Return (X, Y) of the center of cell containing provided text 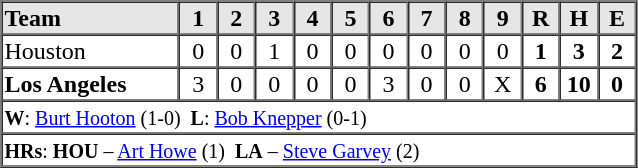
E (617, 18)
Team (91, 18)
HRs: HOU – Art Howe (1) LA – Steve Garvey (2) (319, 150)
10 (579, 84)
9 (503, 18)
W: Burt Hooton (1-0) L: Bob Knepper (0-1) (319, 116)
4 (312, 18)
X (503, 84)
Houston (91, 50)
7 (427, 18)
Los Angeles (91, 84)
5 (350, 18)
H (579, 18)
8 (465, 18)
R (541, 18)
